Return (x, y) of the center of cell containing provided text 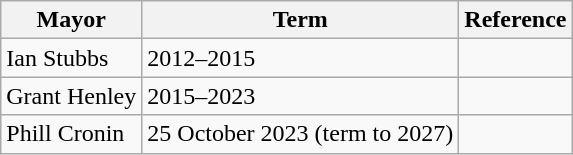
Phill Cronin (72, 134)
Grant Henley (72, 96)
2015–2023 (300, 96)
Mayor (72, 20)
Reference (516, 20)
2012–2015 (300, 58)
Term (300, 20)
25 October 2023 (term to 2027) (300, 134)
Ian Stubbs (72, 58)
